Extract the [X, Y] coordinate from the center of the cell holding the provided text.  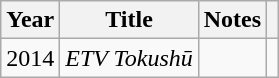
2014 [30, 58]
ETV Tokushū [129, 58]
Year [30, 20]
Notes [232, 20]
Title [129, 20]
